Extract the (x, y) coordinate from the center of the cell holding the provided text.  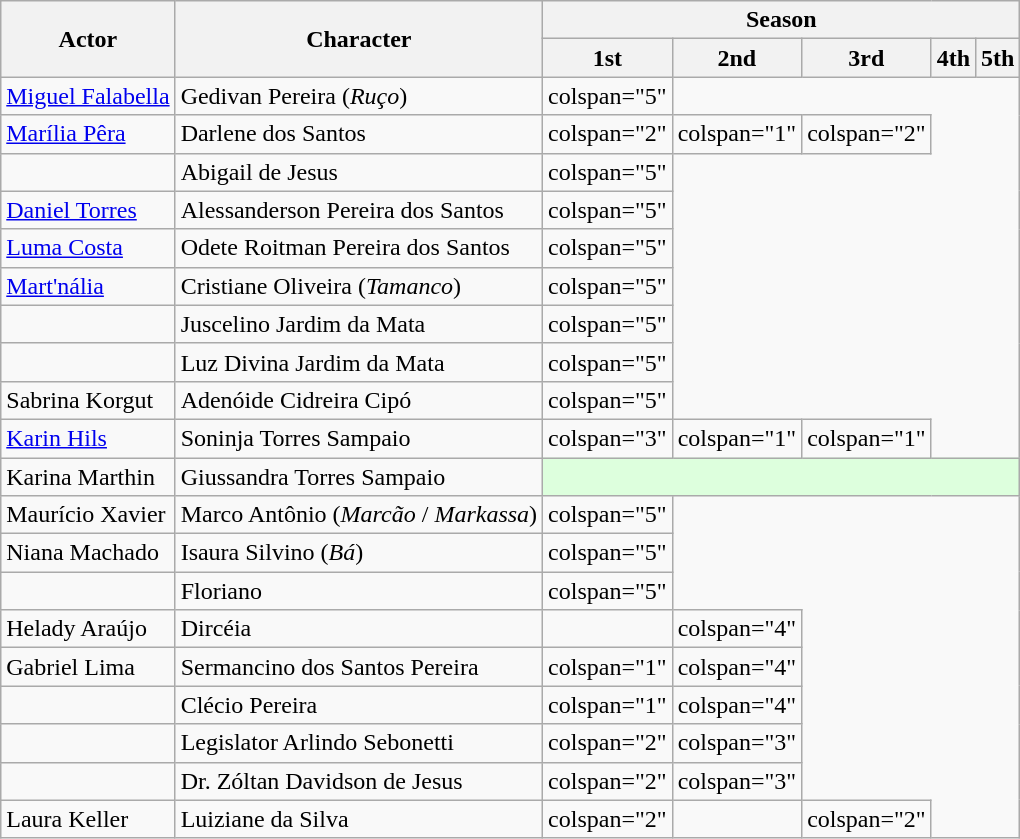
Karina Marthin (88, 477)
Juscelino Jardim da Mata (358, 324)
Luz Divina Jardim da Mata (358, 362)
Floriano (358, 591)
Season (782, 20)
Giussandra Torres Sampaio (358, 477)
Actor (88, 39)
Dircéia (358, 629)
Helady Araújo (88, 629)
1st (608, 58)
Karin Hils (88, 438)
Clécio Pereira (358, 705)
Marco Antônio (Marcão / Markassa) (358, 515)
Legislator Arlindo Sebonetti (358, 743)
Gedivan Pereira (Ruço) (358, 96)
Odete Roitman Pereira dos Santos (358, 248)
Isaura Silvino (Bá) (358, 553)
Maurício Xavier (88, 515)
Soninja Torres Sampaio (358, 438)
Marília Pêra (88, 134)
Luma Costa (88, 248)
2nd (737, 58)
5th (998, 58)
Dr. Zóltan Davidson de Jesus (358, 781)
Gabriel Lima (88, 667)
Sermancino dos Santos Pereira (358, 667)
Miguel Falabella (88, 96)
4th (953, 58)
Laura Keller (88, 819)
Character (358, 39)
Cristiane Oliveira (Tamanco) (358, 286)
Sabrina Korgut (88, 400)
Mart'nália (88, 286)
Adenóide Cidreira Cipó (358, 400)
Abigail de Jesus (358, 172)
Luiziane da Silva (358, 819)
Niana Machado (88, 553)
Alessanderson Pereira dos Santos (358, 210)
Darlene dos Santos (358, 134)
Daniel Torres (88, 210)
3rd (867, 58)
